Capture the cell that displays the provided text and extract its [x, y] central coordinate. 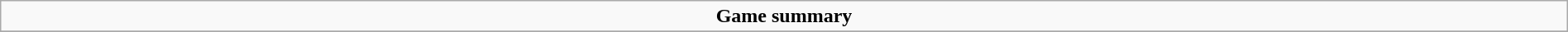
Game summary [784, 16]
